Output the [x, y] coordinate of the center of the cell containing the given text.  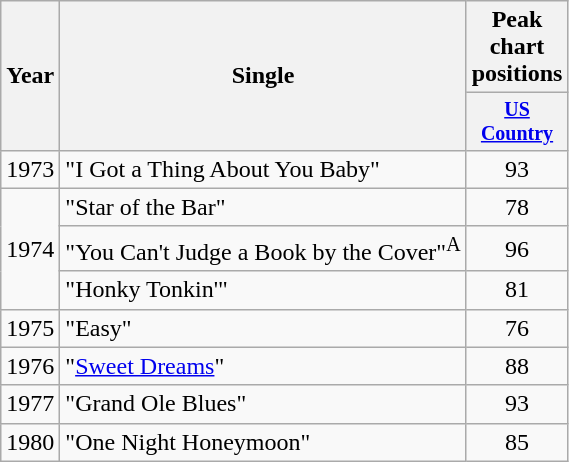
"Easy" [263, 328]
1973 [30, 169]
"One Night Honeymoon" [263, 442]
1974 [30, 248]
96 [517, 248]
76 [517, 328]
"Grand Ole Blues" [263, 404]
78 [517, 207]
"You Can't Judge a Book by the Cover"A [263, 248]
1980 [30, 442]
"I Got a Thing About You Baby" [263, 169]
88 [517, 366]
81 [517, 290]
"Sweet Dreams" [263, 366]
Single [263, 76]
1975 [30, 328]
1977 [30, 404]
Year [30, 76]
85 [517, 442]
US Country [517, 122]
1976 [30, 366]
"Honky Tonkin'" [263, 290]
"Star of the Bar" [263, 207]
Peak chart positions [517, 47]
